Scan for the cell matching the given text and deliver its [x, y] coordinate at center. 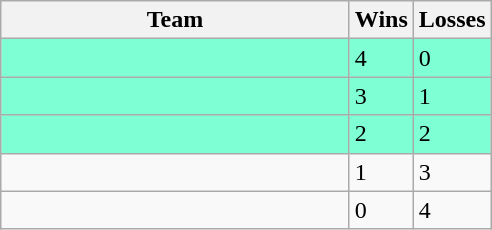
Losses [452, 20]
Wins [381, 20]
Team [176, 20]
